Extract the (x, y) coordinate from the center of the cell holding the provided text.  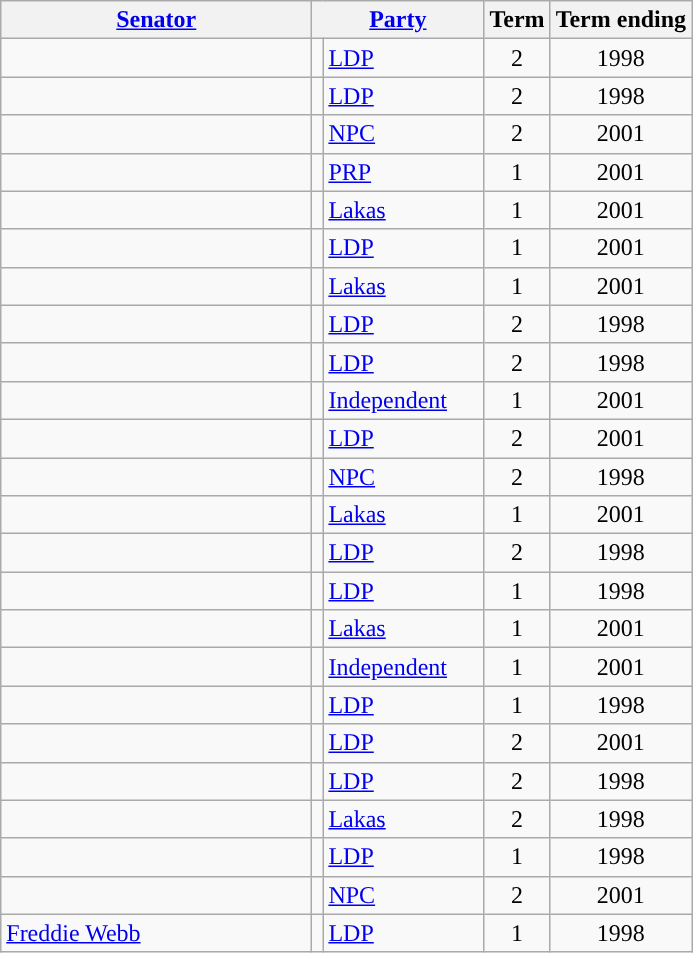
Party (398, 20)
Freddie Webb (156, 933)
PRP (404, 172)
Term (517, 20)
Senator (156, 20)
Term ending (621, 20)
